Identify which cell holds the provided text, then report its (X, Y) central coordinate. 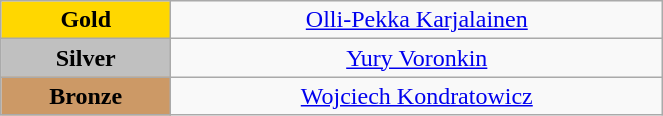
Wojciech Kondratowicz (417, 96)
Yury Voronkin (417, 58)
Silver (86, 58)
Olli-Pekka Karjalainen (417, 20)
Bronze (86, 96)
Gold (86, 20)
